Identify which cell holds the provided text, then report its [x, y] central coordinate. 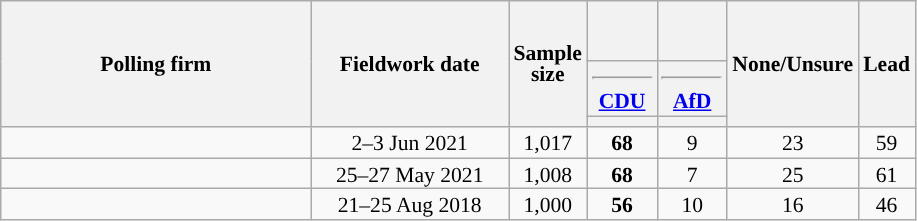
1,008 [547, 174]
Lead [886, 64]
61 [886, 174]
59 [886, 142]
Polling firm [156, 64]
1,017 [547, 142]
16 [792, 204]
AfD [692, 89]
21–25 Aug 2018 [410, 204]
46 [886, 204]
7 [692, 174]
CDU [622, 89]
25–27 May 2021 [410, 174]
1,000 [547, 204]
23 [792, 142]
2–3 Jun 2021 [410, 142]
None/Unsure [792, 64]
10 [692, 204]
9 [692, 142]
56 [622, 204]
Samplesize [547, 64]
25 [792, 174]
Fieldwork date [410, 64]
